Output the [x, y] coordinate of the center of the cell containing the given text.  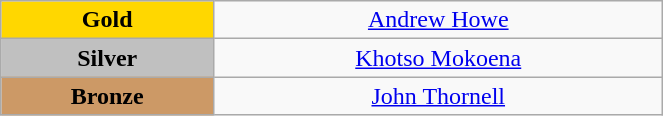
Khotso Mokoena [438, 58]
Gold [108, 20]
Andrew Howe [438, 20]
Silver [108, 58]
John Thornell [438, 96]
Bronze [108, 96]
